Detect which cell encompasses the target text, then output its (X, Y) center coordinate. 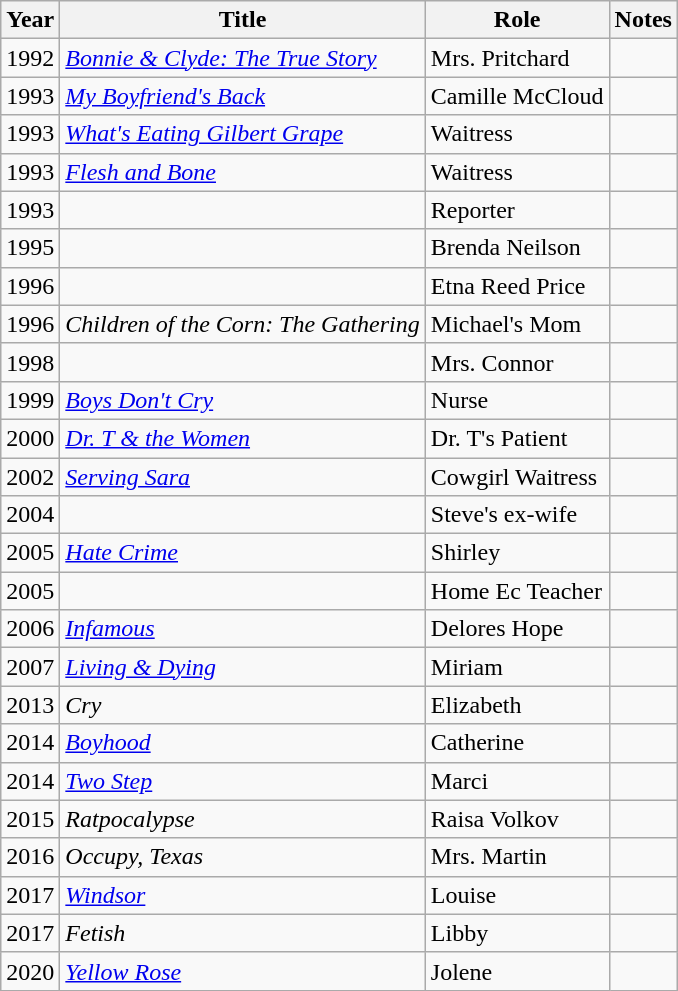
What's Eating Gilbert Grape (243, 134)
Bonnie & Clyde: The True Story (243, 58)
Michael's Mom (517, 324)
Two Step (243, 781)
1995 (30, 248)
Delores Hope (517, 629)
1998 (30, 362)
Dr. T & the Women (243, 438)
Title (243, 20)
Home Ec Teacher (517, 591)
Serving Sara (243, 477)
Fetish (243, 933)
2002 (30, 477)
Steve's ex-wife (517, 515)
Jolene (517, 971)
Miriam (517, 667)
Boys Don't Cry (243, 400)
Year (30, 20)
2020 (30, 971)
Mrs. Pritchard (517, 58)
Infamous (243, 629)
Nurse (517, 400)
Dr. T's Patient (517, 438)
Camille McCloud (517, 96)
Mrs. Martin (517, 857)
Ratpocalypse (243, 819)
Elizabeth (517, 705)
Etna Reed Price (517, 286)
Marci (517, 781)
2015 (30, 819)
Cowgirl Waitress (517, 477)
Louise (517, 895)
Mrs. Connor (517, 362)
Libby (517, 933)
Shirley (517, 553)
Boyhood (243, 743)
Notes (643, 20)
2016 (30, 857)
Role (517, 20)
Occupy, Texas (243, 857)
1992 (30, 58)
My Boyfriend's Back (243, 96)
Windsor (243, 895)
Hate Crime (243, 553)
Catherine (517, 743)
1999 (30, 400)
2007 (30, 667)
Yellow Rose (243, 971)
Children of the Corn: The Gathering (243, 324)
Reporter (517, 210)
Raisa Volkov (517, 819)
Flesh and Bone (243, 172)
2004 (30, 515)
Brenda Neilson (517, 248)
Living & Dying (243, 667)
Cry (243, 705)
2006 (30, 629)
2000 (30, 438)
2013 (30, 705)
